Return the [x, y] coordinate for the center point of the cell that contains the specified text.  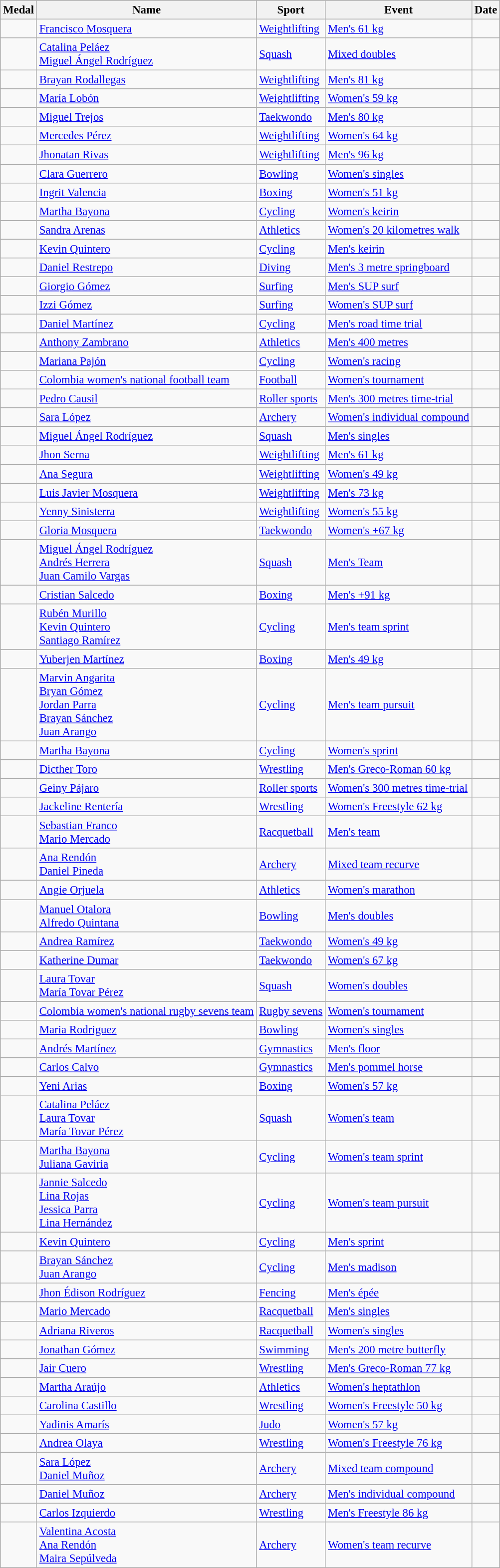
María Lobón [147, 98]
Mario Mercado [147, 1312]
Men's Freestyle 86 kg [399, 1513]
Men's Greco-Roman 77 kg [399, 1368]
Luis Javier Mosquera [147, 493]
Martha Araújo [147, 1387]
Carlos Izquierdo [147, 1513]
Sandra Arenas [147, 230]
Women's 51 kg [399, 192]
Jhon Serna [147, 455]
Women's 55 kg [399, 511]
Fencing [291, 1293]
Medal [19, 10]
Men's team [399, 833]
Andrés Martínez [147, 1048]
Men's team sprint [399, 627]
Women's +67 kg [399, 530]
Diving [291, 268]
Francisco Mosquera [147, 29]
Andrea Ramírez [147, 941]
Brayan Rodallegas [147, 80]
Men's 400 metres [399, 342]
Yadinis Amarís [147, 1424]
Giorgio Gómez [147, 286]
Women's team recurve [399, 1545]
Women's keirin [399, 211]
Ingrit Valencia [147, 192]
Women's racing [399, 361]
Women's doubles [399, 985]
Women's marathon [399, 890]
Mixed team compound [399, 1469]
Colombia women's national rugby sevens team [147, 1011]
Jhonatan Rivas [147, 155]
Women's Freestyle 76 kg [399, 1443]
Mariana Pajón [147, 361]
Dicther Toro [147, 769]
Valentina AcostaAna RendónMaira Sepúlveda [147, 1545]
Gloria Mosquera [147, 530]
Football [291, 380]
Women's 20 kilometres walk [399, 230]
Men's épée [399, 1293]
Women's 59 kg [399, 98]
Angie Orjuela [147, 890]
Women's 64 kg [399, 136]
Carolina Castillo [147, 1406]
Andrea Olaya [147, 1443]
Women's 300 metres time-trial [399, 788]
Jonathan Gómez [147, 1349]
Mercedes Pérez [147, 136]
Marvin AngaritaBryan GómezJordan ParraBrayan SánchezJuan Arango [147, 705]
Catalina PeláezMiguel Ángel Rodríguez [147, 54]
Men's 3 metre springboard [399, 268]
Women's team [399, 1118]
Carlos Calvo [147, 1067]
Judo [291, 1424]
Women's team sprint [399, 1157]
Martha BayonaJuliana Gaviria [147, 1157]
Women's SUP surf [399, 305]
Men's 96 kg [399, 155]
Jackeline Rentería [147, 807]
Colombia women's national football team [147, 380]
Miguel Ángel RodríguezAndrés HerreraJuan Camilo Vargas [147, 563]
Women's individual compound [399, 417]
Yenny Sinisterra [147, 511]
Ana Segura [147, 474]
Men's 81 kg [399, 80]
Jannie SalcedoLina RojasJessica ParraLina Hernández [147, 1203]
Yeni Arias [147, 1086]
Miguel Ángel Rodríguez [147, 436]
Men's Team [399, 563]
Women's sprint [399, 751]
Men's SUP surf [399, 286]
Daniel Restrepo [147, 268]
Date [486, 10]
Men's 73 kg [399, 493]
Men's madison [399, 1267]
Mixed team recurve [399, 865]
Adriana Riveros [147, 1330]
Cristian Salcedo [147, 595]
Mixed doubles [399, 54]
Men's individual compound [399, 1494]
Rugby sevens [291, 1011]
Manuel OtaloraAlfredo Quintana [147, 916]
Men's pommel horse [399, 1067]
Men's 300 metres time-trial [399, 399]
Pedro Causil [147, 399]
Daniel Martínez [147, 323]
Men's doubles [399, 916]
Event [399, 10]
Sara López [147, 417]
Women's Freestyle 62 kg [399, 807]
Catalina PeláezLaura TovarMaría Tovar Pérez [147, 1118]
Men's 49 kg [399, 659]
Women's 67 kg [399, 960]
Laura TovarMaría Tovar Pérez [147, 985]
Sara LópezDaniel Muñoz [147, 1469]
Katherine Dumar [147, 960]
Men's road time trial [399, 323]
Women's Freestyle 50 kg [399, 1406]
Clara Guerrero [147, 174]
Daniel Muñoz [147, 1494]
Sebastian FrancoMario Mercado [147, 833]
Women's team pursuit [399, 1203]
Men's sprint [399, 1242]
Women's heptathlon [399, 1387]
Men's Greco-Roman 60 kg [399, 769]
Sport [291, 10]
Men's team pursuit [399, 705]
Brayan SánchezJuan Arango [147, 1267]
Yuberjen Martínez [147, 659]
Men's 200 metre butterfly [399, 1349]
Ana RendónDaniel Pineda [147, 865]
Men's 80 kg [399, 117]
Men's floor [399, 1048]
Miguel Trejos [147, 117]
Name [147, 10]
Izzi Gómez [147, 305]
Swimming [291, 1349]
Jair Cuero [147, 1368]
Men's keirin [399, 249]
Anthony Zambrano [147, 342]
Rubén MurilloKevin QuinteroSantiago Ramírez [147, 627]
Jhon Édison Rodríguez [147, 1293]
Maria Rodriguez [147, 1030]
Geiny Pájaro [147, 788]
Men's +91 kg [399, 595]
